From the cell containing the given text, extract its center point as [X, Y] coordinate. 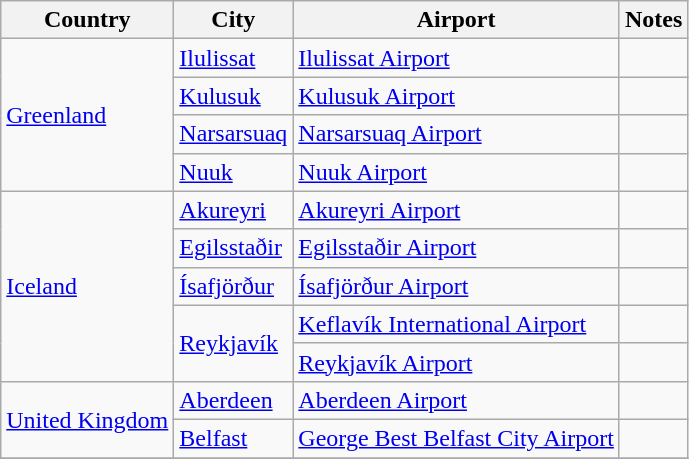
Ilulissat Airport [456, 58]
United Kingdom [88, 419]
Reykjavík Airport [456, 362]
Ilulissat [234, 58]
Egilsstaðir [234, 248]
Airport [456, 20]
George Best Belfast City Airport [456, 438]
City [234, 20]
Nuuk Airport [456, 172]
Kulusuk [234, 96]
Narsarsuaq Airport [456, 134]
Greenland [88, 115]
Egilsstaðir Airport [456, 248]
Keflavík International Airport [456, 324]
Ísafjörður Airport [456, 286]
Kulusuk Airport [456, 96]
Country [88, 20]
Nuuk [234, 172]
Notes [653, 20]
Belfast [234, 438]
Ísafjörður [234, 286]
Aberdeen Airport [456, 400]
Reykjavík [234, 343]
Akureyri Airport [456, 210]
Narsarsuaq [234, 134]
Iceland [88, 286]
Akureyri [234, 210]
Aberdeen [234, 400]
